From the cell containing the given text, extract its center point as (x, y) coordinate. 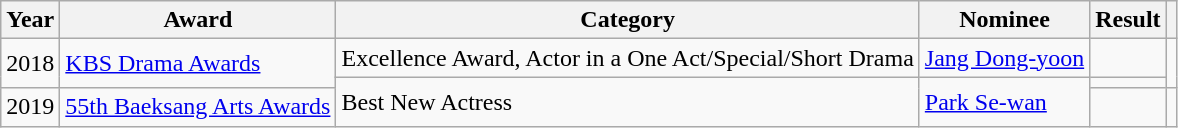
Year (30, 20)
Result (1128, 20)
Award (198, 20)
Excellence Award, Actor in a One Act/Special/Short Drama (628, 58)
2018 (30, 64)
Nominee (1004, 20)
55th Baeksang Arts Awards (198, 107)
Jang Dong-yoon (1004, 58)
KBS Drama Awards (198, 64)
Category (628, 20)
Best New Actress (628, 102)
2019 (30, 107)
Park Se-wan (1004, 102)
